Locate the cell with the specified text and output its [X, Y] center coordinate. 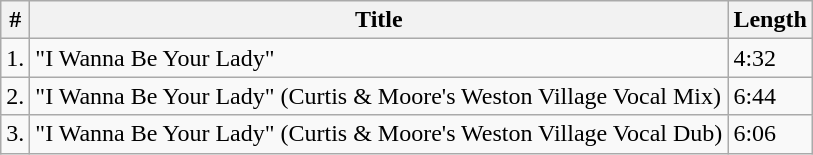
6:06 [770, 134]
# [16, 20]
"I Wanna Be Your Lady" [379, 58]
3. [16, 134]
Title [379, 20]
1. [16, 58]
"I Wanna Be Your Lady" (Curtis & Moore's Weston Village Vocal Mix) [379, 96]
Length [770, 20]
4:32 [770, 58]
2. [16, 96]
6:44 [770, 96]
"I Wanna Be Your Lady" (Curtis & Moore's Weston Village Vocal Dub) [379, 134]
